Return the [x, y] coordinate for the center point of the cell that contains the specified text.  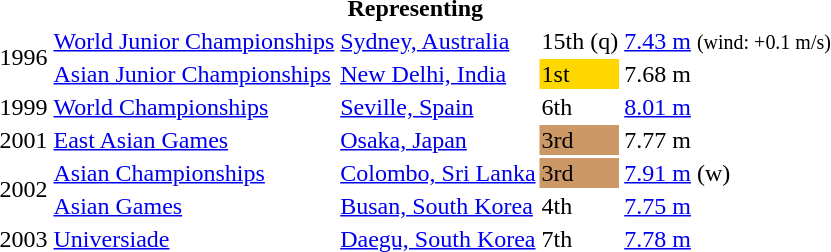
Asian Games [194, 206]
Colombo, Sri Lanka [438, 173]
4th [580, 206]
15th (q) [580, 41]
World Championships [194, 107]
Seville, Spain [438, 107]
Asian Championships [194, 173]
Busan, South Korea [438, 206]
Asian Junior Championships [194, 74]
Sydney, Australia [438, 41]
6th [580, 107]
1st [580, 74]
World Junior Championships [194, 41]
Osaka, Japan [438, 140]
New Delhi, India [438, 74]
East Asian Games [194, 140]
